Detect which cell encompasses the target text, then output its [X, Y] center coordinate. 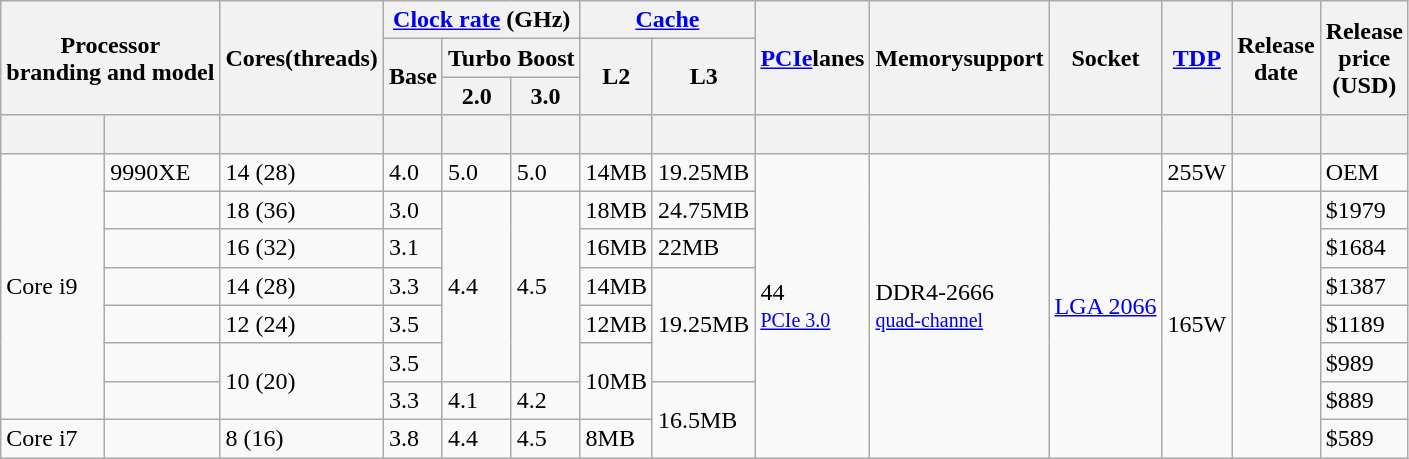
8MB [616, 438]
Cache [668, 20]
$1387 [1364, 286]
3.1 [412, 248]
Core i7 [53, 438]
12MB [616, 324]
16 (32) [302, 248]
$989 [1364, 362]
$589 [1364, 438]
12 (24) [302, 324]
Socket [1106, 58]
2.0 [476, 96]
Clock rate (GHz) [482, 20]
16.5MB [703, 419]
$889 [1364, 400]
Releasedate [1276, 58]
255W [1197, 172]
3.8 [412, 438]
4.0 [412, 172]
Base [412, 77]
DDR4-2666quad-channel [960, 305]
L2 [616, 77]
$1189 [1364, 324]
LGA 2066 [1106, 305]
$1684 [1364, 248]
10 (20) [302, 381]
24.75MB [703, 210]
PCIelanes [812, 58]
18MB [616, 210]
L3 [703, 77]
TDP [1197, 58]
Turbo Boost [511, 58]
$1979 [1364, 210]
16MB [616, 248]
9990XE [162, 172]
18 (36) [302, 210]
10MB [616, 381]
Cores(threads) [302, 58]
4.2 [546, 400]
165W [1197, 324]
8 (16) [302, 438]
4.1 [476, 400]
22MB [703, 248]
44 PCIe 3.0 [812, 305]
Processorbranding and model [110, 58]
Memorysupport [960, 58]
OEM [1364, 172]
Releaseprice(USD) [1364, 58]
Core i9 [53, 286]
